Locate the cell with the specified text and output its [x, y] center coordinate. 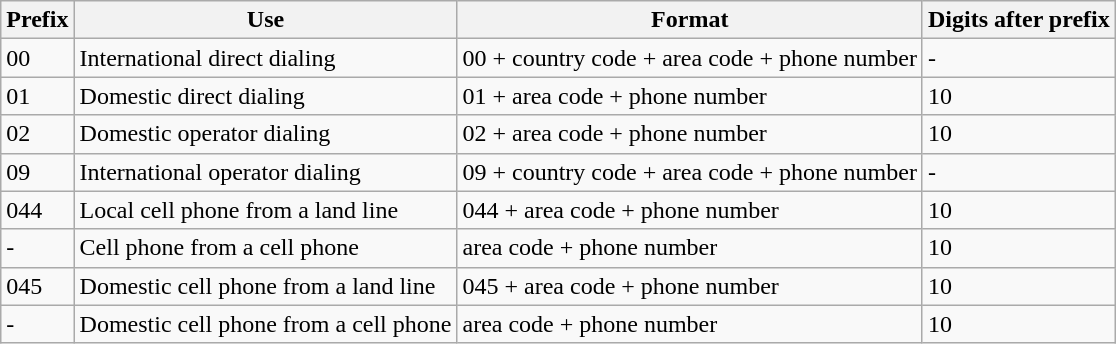
00 + country code + area code + phone number [690, 58]
Digits after prefix [1018, 20]
Domestic direct dialing [266, 96]
044 [38, 210]
Use [266, 20]
09 [38, 172]
01 + area code + phone number [690, 96]
International operator dialing [266, 172]
Domestic operator dialing [266, 134]
044 + area code + phone number [690, 210]
02 + area code + phone number [690, 134]
Prefix [38, 20]
International direct dialing [266, 58]
045 [38, 286]
Domestic cell phone from a land line [266, 286]
045 + area code + phone number [690, 286]
00 [38, 58]
Domestic cell phone from a cell phone [266, 324]
Local cell phone from a land line [266, 210]
09 + country code + area code + phone number [690, 172]
02 [38, 134]
01 [38, 96]
Cell phone from a cell phone [266, 248]
Format [690, 20]
